Pinpoint the cell where the given text exists, returning its [X, Y] midpoint coordinate. 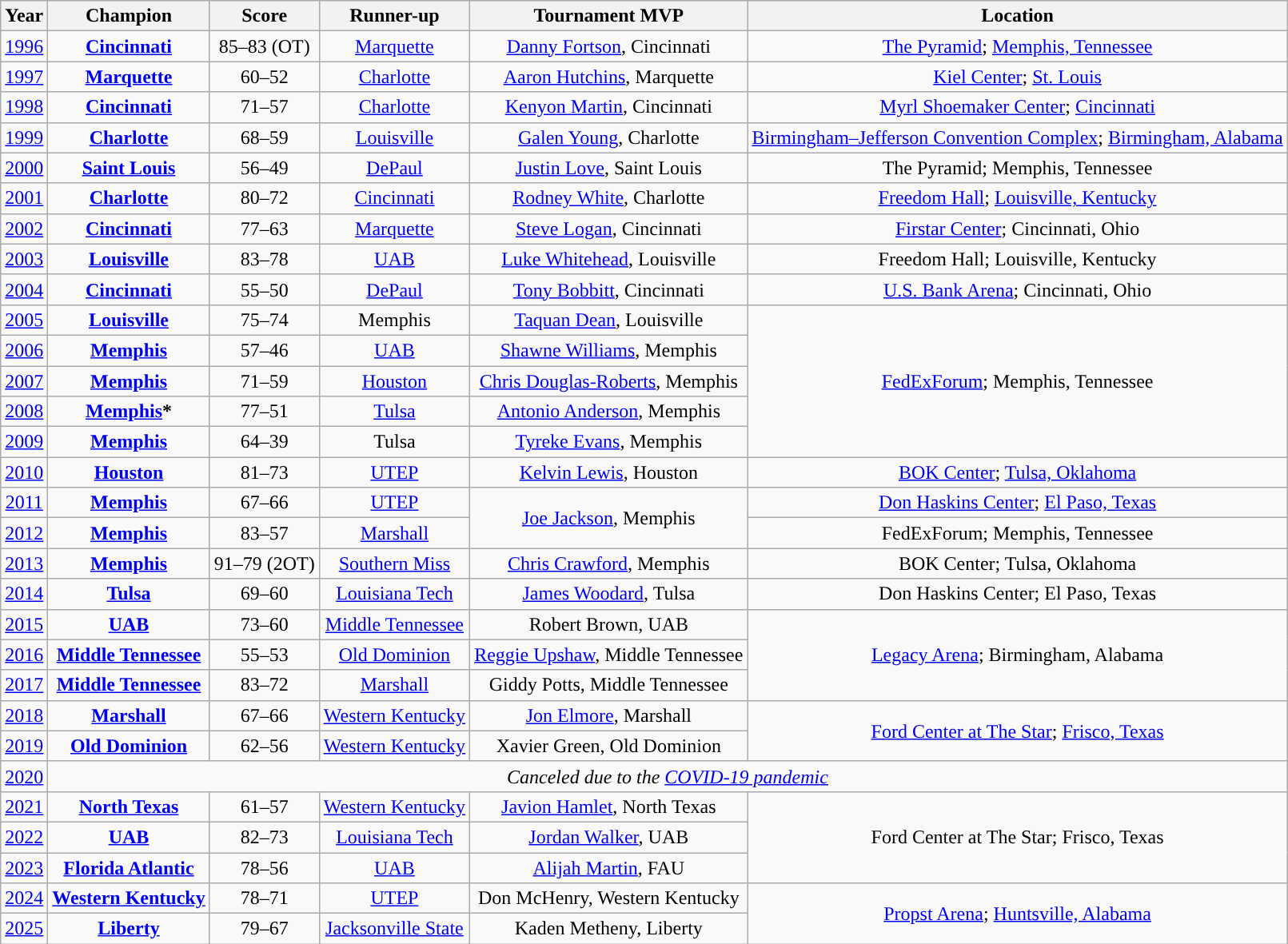
1997 [24, 77]
2018 [24, 715]
2008 [24, 412]
62–56 [264, 746]
Chris Crawford, Memphis [609, 564]
Kiel Center; St. Louis [1017, 77]
Justin Love, Saint Louis [609, 168]
80–72 [264, 198]
2005 [24, 320]
2013 [24, 564]
Reggie Upshaw, Middle Tennessee [609, 655]
Javion Hamlet, North Texas [609, 807]
2016 [24, 655]
55–50 [264, 289]
2021 [24, 807]
Robert Brown, UAB [609, 624]
2001 [24, 198]
Propst Arena; Huntsville, Alabama [1017, 914]
2012 [24, 533]
71–57 [264, 107]
Taquan Dean, Louisville [609, 320]
North Texas [129, 807]
Chris Douglas-Roberts, Memphis [609, 381]
Birmingham–Jefferson Convention Complex; Birmingham, Alabama [1017, 137]
Year [24, 16]
2020 [24, 776]
2017 [24, 685]
2024 [24, 898]
73–60 [264, 624]
2010 [24, 472]
Danny Fortson, Cincinnati [609, 46]
64–39 [264, 442]
2025 [24, 929]
Score [264, 16]
68–59 [264, 137]
Location [1017, 16]
2004 [24, 289]
Myrl Shoemaker Center; Cincinnati [1017, 107]
Kaden Metheny, Liberty [609, 929]
Florida Atlantic [129, 867]
1998 [24, 107]
Steve Logan, Cincinnati [609, 229]
69–60 [264, 594]
Liberty [129, 929]
Kenyon Martin, Cincinnati [609, 107]
57–46 [264, 350]
79–67 [264, 929]
Jacksonville State [394, 929]
2006 [24, 350]
78–56 [264, 867]
Galen Young, Charlotte [609, 137]
61–57 [264, 807]
83–72 [264, 685]
Jon Elmore, Marshall [609, 715]
U.S. Bank Arena; Cincinnati, Ohio [1017, 289]
Jordan Walker, UAB [609, 837]
Luke Whitehead, Louisville [609, 259]
Saint Louis [129, 168]
Canceled due to the COVID-19 pandemic [668, 776]
83–57 [264, 533]
55–53 [264, 655]
85–83 (OT) [264, 46]
Champion [129, 16]
Antonio Anderson, Memphis [609, 412]
91–79 (2OT) [264, 564]
2023 [24, 867]
Tony Bobbitt, Cincinnati [609, 289]
71–59 [264, 381]
2009 [24, 442]
2015 [24, 624]
77–63 [264, 229]
2003 [24, 259]
Shawne Williams, Memphis [609, 350]
Legacy Arena; Birmingham, Alabama [1017, 655]
Alijah Martin, FAU [609, 867]
Aaron Hutchins, Marquette [609, 77]
2007 [24, 381]
78–71 [264, 898]
83–78 [264, 259]
Firstar Center; Cincinnati, Ohio [1017, 229]
Southern Miss [394, 564]
Memphis* [129, 412]
Xavier Green, Old Dominion [609, 746]
Joe Jackson, Memphis [609, 518]
2002 [24, 229]
82–73 [264, 837]
Tyreke Evans, Memphis [609, 442]
2000 [24, 168]
56–49 [264, 168]
James Woodard, Tulsa [609, 594]
2019 [24, 746]
2014 [24, 594]
2011 [24, 503]
81–73 [264, 472]
77–51 [264, 412]
1996 [24, 46]
Tournament MVP [609, 16]
1999 [24, 137]
75–74 [264, 320]
Giddy Potts, Middle Tennessee [609, 685]
Kelvin Lewis, Houston [609, 472]
Rodney White, Charlotte [609, 198]
60–52 [264, 77]
2022 [24, 837]
Don McHenry, Western Kentucky [609, 898]
Runner-up [394, 16]
